Provide the (x, y) coordinate of the cell's center where the given text is located.  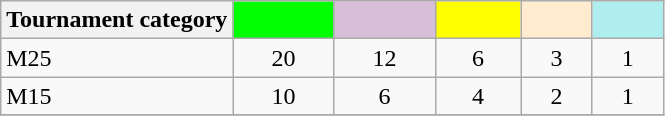
2 (556, 96)
Tournament category (117, 20)
M15 (117, 96)
20 (284, 58)
3 (556, 58)
M25 (117, 58)
10 (284, 96)
4 (478, 96)
12 (384, 58)
